Detect which cell encompasses the target text, then output its (X, Y) center coordinate. 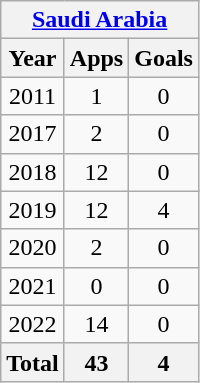
2011 (33, 96)
43 (96, 362)
2020 (33, 248)
Saudi Arabia (100, 20)
Total (33, 362)
Year (33, 58)
2017 (33, 134)
2019 (33, 210)
14 (96, 324)
Apps (96, 58)
2018 (33, 172)
2022 (33, 324)
2021 (33, 286)
Goals (164, 58)
1 (96, 96)
